Extract the (x, y) coordinate from the center of the cell holding the provided text.  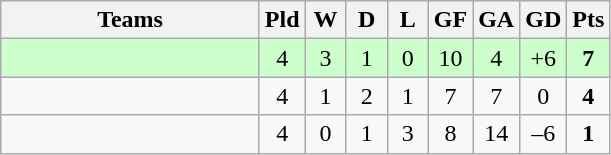
Pld (282, 20)
14 (496, 134)
L (408, 20)
Pts (588, 20)
10 (450, 58)
GF (450, 20)
–6 (544, 134)
GD (544, 20)
W (326, 20)
D (366, 20)
GA (496, 20)
2 (366, 96)
+6 (544, 58)
Teams (130, 20)
8 (450, 134)
